Search for the cell housing the specified text and yield its [x, y] center coordinate. 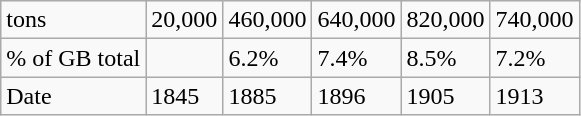
640,000 [356, 20]
820,000 [446, 20]
7.2% [534, 58]
8.5% [446, 58]
% of GB total [74, 58]
460,000 [268, 20]
740,000 [534, 20]
20,000 [184, 20]
1913 [534, 96]
Date [74, 96]
7.4% [356, 58]
1896 [356, 96]
tons [74, 20]
1885 [268, 96]
1845 [184, 96]
1905 [446, 96]
6.2% [268, 58]
